Detect which cell encompasses the target text, then output its [x, y] center coordinate. 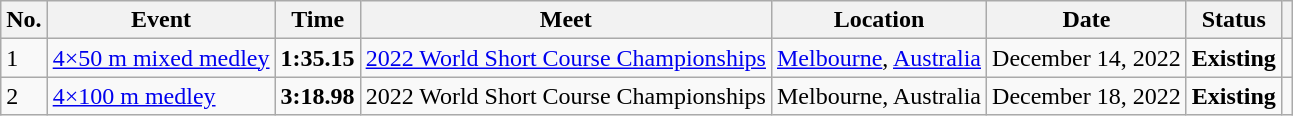
No. [24, 20]
December 14, 2022 [1087, 58]
Location [878, 20]
1 [24, 58]
Status [1234, 20]
4×50 m mixed medley [161, 58]
2 [24, 96]
December 18, 2022 [1087, 96]
3:18.98 [318, 96]
Time [318, 20]
Meet [566, 20]
Date [1087, 20]
Event [161, 20]
4×100 m medley [161, 96]
1:35.15 [318, 58]
